From the cell containing the given text, extract its center point as [X, Y] coordinate. 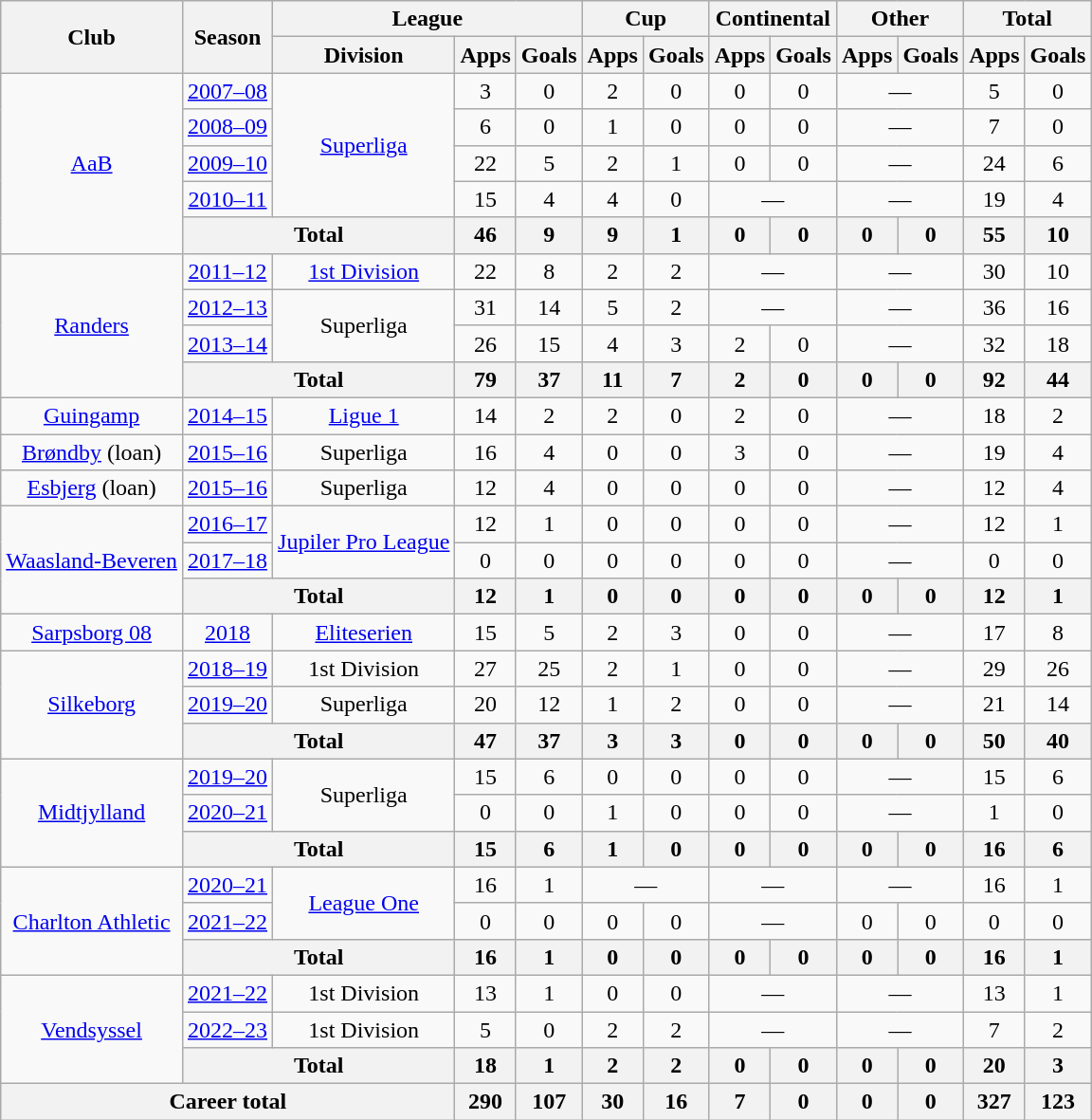
Continental [773, 19]
League One [364, 903]
Other [900, 19]
21 [994, 705]
Brøndby (loan) [92, 452]
Eliteserien [364, 633]
92 [994, 379]
Cup [646, 19]
Silkeborg [92, 705]
Guingamp [92, 415]
123 [1058, 1102]
2018–19 [227, 669]
2011–12 [227, 271]
24 [994, 163]
46 [485, 235]
290 [485, 1102]
40 [1058, 741]
Waasland-Beveren [92, 560]
Season [227, 37]
32 [994, 343]
327 [994, 1102]
Career total [227, 1102]
2010–11 [227, 199]
Midtjylland [92, 813]
League [428, 19]
55 [994, 235]
29 [994, 669]
2022–23 [227, 1029]
25 [549, 669]
2016–17 [227, 524]
2008–09 [227, 127]
Vendsyssel [92, 1029]
Sarpsborg 08 [92, 633]
36 [994, 307]
50 [994, 741]
Ligue 1 [364, 415]
27 [485, 669]
2017–18 [227, 560]
17 [994, 633]
Esbjerg (loan) [92, 488]
2012–13 [227, 307]
Randers [92, 325]
31 [485, 307]
AaB [92, 163]
2009–10 [227, 163]
2014–15 [227, 415]
2007–08 [227, 91]
Division [364, 55]
107 [549, 1102]
2013–14 [227, 343]
Charlton Athletic [92, 921]
47 [485, 741]
Club [92, 37]
Jupiler Pro League [364, 542]
2018 [227, 633]
44 [1058, 379]
11 [612, 379]
79 [485, 379]
